Capture the cell that displays the provided text and extract its [x, y] central coordinate. 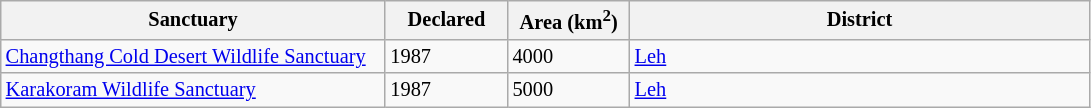
Karakoram Wildlife Sanctuary [194, 90]
Changthang Cold Desert Wildlife Sanctuary [194, 56]
Sanctuary [194, 20]
Area (km2) [569, 20]
4000 [569, 56]
District [860, 20]
Declared [446, 20]
5000 [569, 90]
